Detect which cell encompasses the target text, then output its [x, y] center coordinate. 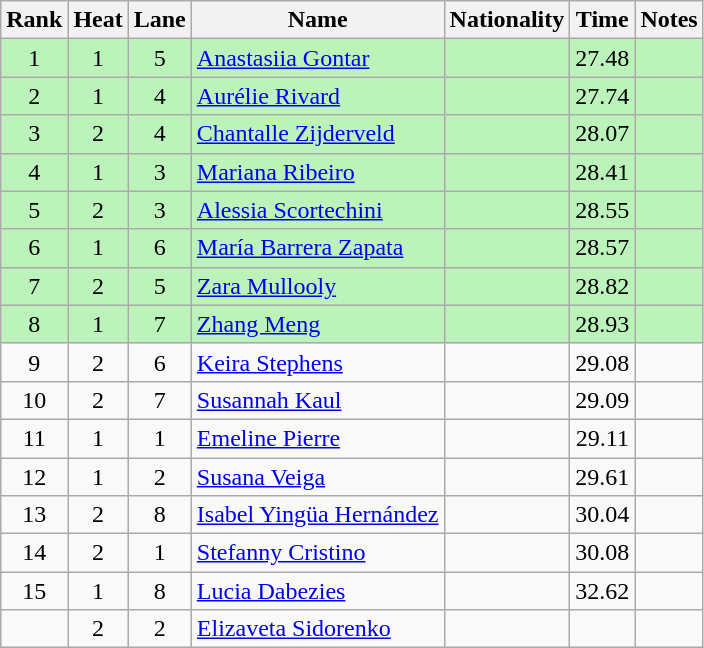
Time [602, 20]
Rank [34, 20]
Zara Mullooly [318, 286]
28.93 [602, 324]
Mariana Ribeiro [318, 172]
9 [34, 362]
29.08 [602, 362]
29.61 [602, 477]
12 [34, 477]
Keira Stephens [318, 362]
Zhang Meng [318, 324]
Alessia Scortechini [318, 210]
29.09 [602, 400]
27.48 [602, 58]
30.08 [602, 553]
Name [318, 20]
29.11 [602, 438]
13 [34, 515]
15 [34, 591]
28.57 [602, 248]
Lane [160, 20]
Anastasiia Gontar [318, 58]
María Barrera Zapata [318, 248]
Susannah Kaul [318, 400]
10 [34, 400]
Stefanny Cristino [318, 553]
Emeline Pierre [318, 438]
Notes [669, 20]
28.41 [602, 172]
28.55 [602, 210]
14 [34, 553]
30.04 [602, 515]
11 [34, 438]
Aurélie Rivard [318, 96]
28.07 [602, 134]
Susana Veiga [318, 477]
32.62 [602, 591]
Nationality [507, 20]
Lucia Dabezies [318, 591]
Elizaveta Sidorenko [318, 629]
Isabel Yingüa Hernández [318, 515]
28.82 [602, 286]
27.74 [602, 96]
Chantalle Zijderveld [318, 134]
Heat [98, 20]
